Locate the cell with the specified text and output its (X, Y) center coordinate. 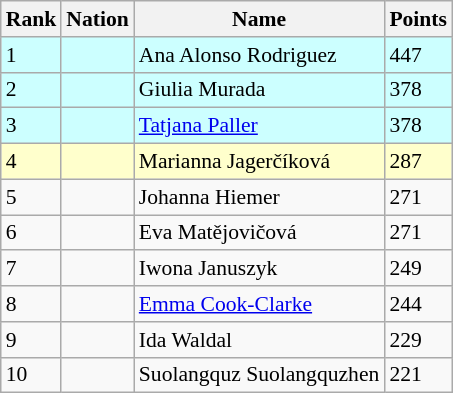
Rank (32, 19)
7 (32, 269)
Marianna Jagerčíková (260, 162)
447 (418, 55)
Tatjana Paller (260, 126)
Giulia Murada (260, 90)
249 (418, 269)
287 (418, 162)
221 (418, 375)
6 (32, 233)
Ana Alonso Rodriguez (260, 55)
Points (418, 19)
2 (32, 90)
Name (260, 19)
10 (32, 375)
5 (32, 197)
1 (32, 55)
229 (418, 340)
Emma Cook-Clarke (260, 304)
244 (418, 304)
4 (32, 162)
3 (32, 126)
Suolangquz Suolangquzhen (260, 375)
Johanna Hiemer (260, 197)
Iwona Januszyk (260, 269)
Eva Matějovičová (260, 233)
Nation (97, 19)
9 (32, 340)
8 (32, 304)
Ida Waldal (260, 340)
